For the text-containing cell, return its midpoint in [X, Y] coordinate format. 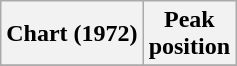
Chart (1972) [72, 34]
Peakposition [189, 34]
